Output the (X, Y) coordinate of the center of the cell containing the given text.  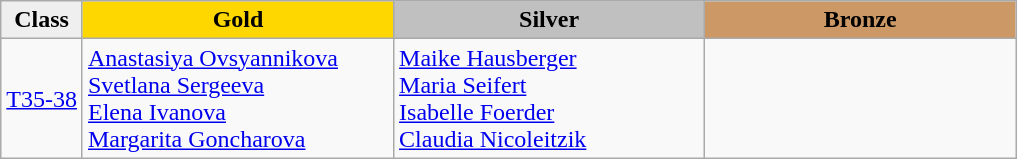
Maike HausbergerMaria SeifertIsabelle FoerderClaudia Nicoleitzik (550, 98)
Class (42, 20)
T35-38 (42, 98)
Silver (550, 20)
Anastasiya OvsyannikovaSvetlana SergeevaElena IvanovaMargarita Goncharova (238, 98)
Bronze (860, 20)
Gold (238, 20)
